Return the (x, y) coordinate for the center point of the cell that contains the specified text.  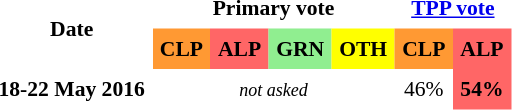
not asked (273, 89)
54% (482, 89)
OTH (364, 48)
46% (424, 89)
GRN (300, 48)
